Output the [x, y] coordinate of the center of the cell containing the given text.  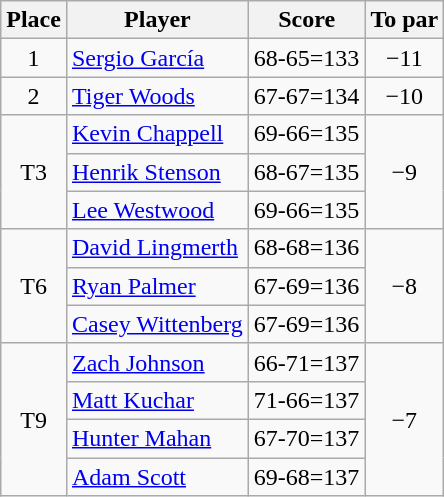
Zach Johnson [157, 362]
Place [34, 20]
Casey Wittenberg [157, 324]
1 [34, 58]
67-70=137 [306, 438]
−7 [404, 419]
−8 [404, 286]
68-65=133 [306, 58]
Player [157, 20]
71-66=137 [306, 400]
−11 [404, 58]
Adam Scott [157, 477]
Score [306, 20]
David Lingmerth [157, 248]
2 [34, 96]
Henrik Stenson [157, 172]
T9 [34, 419]
Tiger Woods [157, 96]
68-68=136 [306, 248]
−9 [404, 172]
Ryan Palmer [157, 286]
Kevin Chappell [157, 134]
To par [404, 20]
−10 [404, 96]
Sergio García [157, 58]
T6 [34, 286]
Lee Westwood [157, 210]
T3 [34, 172]
67-67=134 [306, 96]
66-71=137 [306, 362]
Matt Kuchar [157, 400]
68-67=135 [306, 172]
69-68=137 [306, 477]
Hunter Mahan [157, 438]
